Extract the (X, Y) coordinate from the center of the cell holding the provided text.  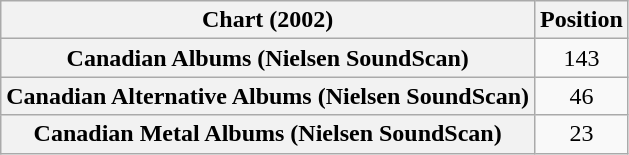
Position (582, 20)
Canadian Albums (Nielsen SoundScan) (268, 58)
46 (582, 96)
Chart (2002) (268, 20)
143 (582, 58)
Canadian Metal Albums (Nielsen SoundScan) (268, 134)
23 (582, 134)
Canadian Alternative Albums (Nielsen SoundScan) (268, 96)
